Pinpoint the cell where the given text exists, returning its [x, y] midpoint coordinate. 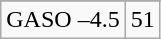
GASO –4.5 [63, 20]
51 [142, 20]
